Extract the (X, Y) coordinate from the center of the cell holding the provided text.  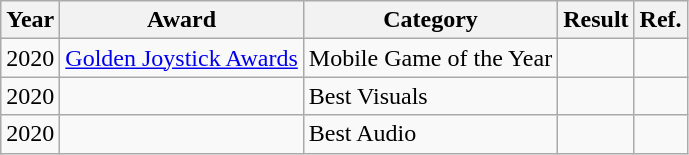
Category (430, 20)
Mobile Game of the Year (430, 58)
Result (596, 20)
Award (182, 20)
Golden Joystick Awards (182, 58)
Best Visuals (430, 96)
Best Audio (430, 134)
Year (30, 20)
Ref. (660, 20)
